For the text-containing cell, return its midpoint in (X, Y) coordinate format. 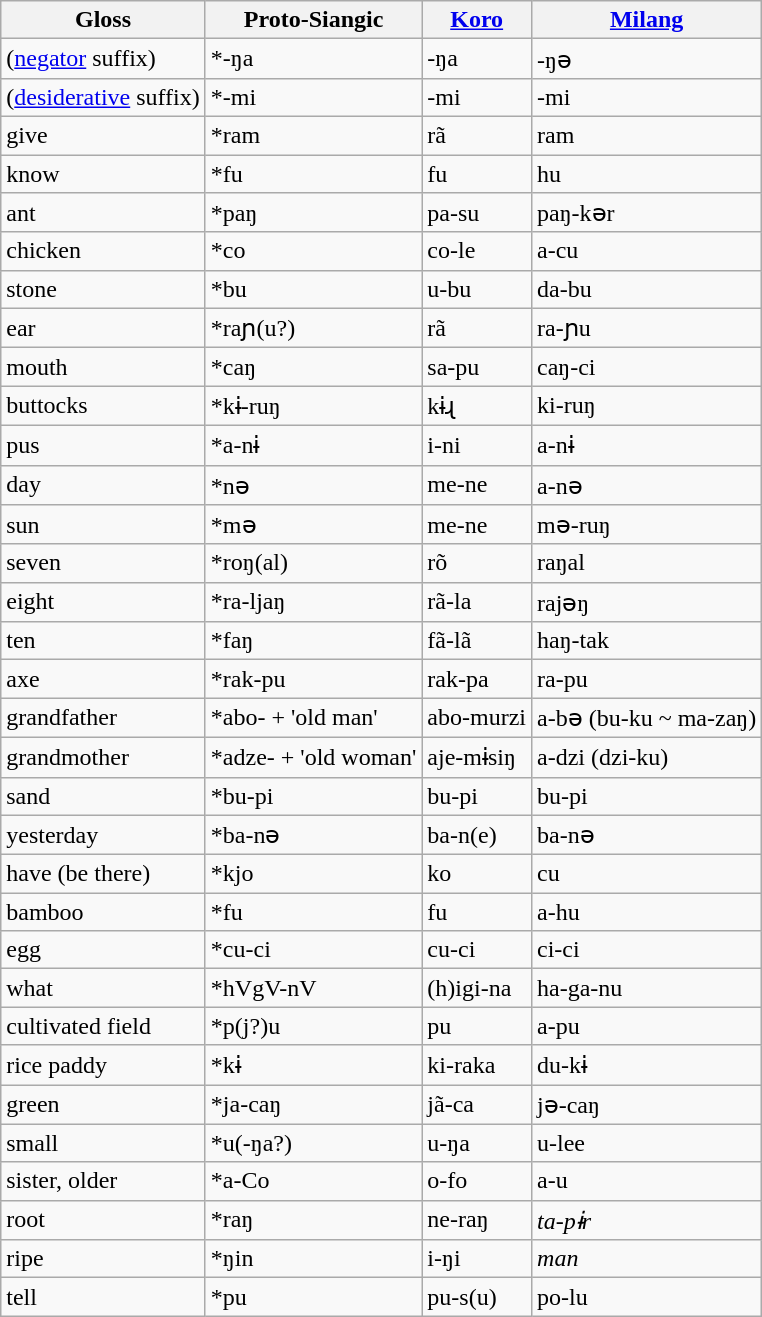
*rak-pu (314, 679)
*bu (314, 289)
ki-raka (477, 1065)
*kɨ-ruŋ (314, 406)
haŋ-tak (647, 641)
(desiderative suffix) (104, 97)
*p(j?)u (314, 1026)
o-fo (477, 1181)
have (be there) (104, 874)
ta-pɨr (647, 1220)
cu-ci (477, 950)
rã-la (477, 602)
ba-n(e) (477, 835)
i-ni (477, 445)
*caŋ (314, 367)
u-lee (647, 1143)
pu-s(u) (477, 1297)
cu (647, 874)
co-le (477, 251)
a-dzi (dzi-ku) (647, 757)
ra-pu (647, 679)
*hVgV-nV (314, 988)
*a-nɨ (314, 445)
*u(-ŋa?) (314, 1143)
Koro (477, 20)
fã-lã (477, 641)
jã-ca (477, 1104)
rak-pa (477, 679)
jə-caŋ (647, 1104)
*adze- + 'old woman' (314, 757)
root (104, 1220)
*raŋ (314, 1220)
sand (104, 796)
-ŋə (647, 59)
rõ (477, 563)
man (647, 1259)
rice paddy (104, 1065)
ba-nə (647, 835)
a-u (647, 1181)
grandfather (104, 718)
chicken (104, 251)
stone (104, 289)
*raɲ(u?) (314, 328)
know (104, 173)
tell (104, 1297)
abo-murzi (477, 718)
*mə (314, 525)
pus (104, 445)
*-mi (314, 97)
*a-Co (314, 1181)
ripe (104, 1259)
Milang (647, 20)
*pu (314, 1297)
rajəŋ (647, 602)
green (104, 1104)
ten (104, 641)
sun (104, 525)
mouth (104, 367)
*ra-ljaŋ (314, 602)
*ram (314, 135)
cultivated field (104, 1026)
ki-ruŋ (647, 406)
(h)igi-na (477, 988)
u-bu (477, 289)
a-bə (bu-ku ~ ma-zaŋ) (647, 718)
ant (104, 213)
pa-su (477, 213)
sister, older (104, 1181)
*ŋin (314, 1259)
aje-mɨsiŋ (477, 757)
*-ŋa (314, 59)
a-nɨ (647, 445)
Proto-Siangic (314, 20)
*abo- + 'old man' (314, 718)
ram (647, 135)
small (104, 1143)
hu (647, 173)
u-ŋa (477, 1143)
*nə (314, 485)
day (104, 485)
i-ŋi (477, 1259)
-ŋa (477, 59)
mə-ruŋ (647, 525)
*co (314, 251)
raŋal (647, 563)
axe (104, 679)
*ja-caŋ (314, 1104)
*paŋ (314, 213)
*kjo (314, 874)
eight (104, 602)
ra-ɲu (647, 328)
*faŋ (314, 641)
grandmother (104, 757)
ha-ga-nu (647, 988)
Gloss (104, 20)
egg (104, 950)
ear (104, 328)
*bu-pi (314, 796)
paŋ-kər (647, 213)
(negator suffix) (104, 59)
da-bu (647, 289)
give (104, 135)
ci-ci (647, 950)
yesterday (104, 835)
a-pu (647, 1026)
po-lu (647, 1297)
ko (477, 874)
du-kɨ (647, 1065)
seven (104, 563)
a-hu (647, 912)
buttocks (104, 406)
kɨɻ (477, 406)
sa-pu (477, 367)
*cu-ci (314, 950)
bamboo (104, 912)
caŋ-ci (647, 367)
a-nə (647, 485)
ne-raŋ (477, 1220)
pu (477, 1026)
*ba-nə (314, 835)
what (104, 988)
a-cu (647, 251)
*kɨ (314, 1065)
*roŋ(al) (314, 563)
